Return (x, y) of the center of cell containing provided text 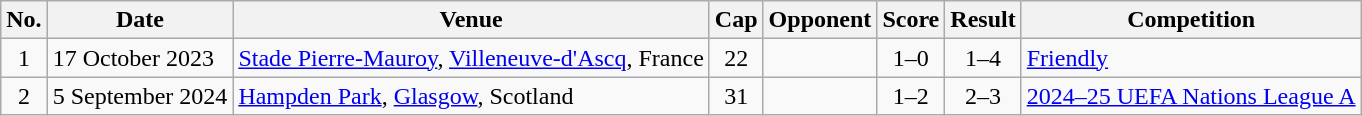
1 (24, 58)
Cap (736, 20)
1–2 (911, 96)
2024–25 UEFA Nations League A (1191, 96)
2 (24, 96)
31 (736, 96)
Stade Pierre-Mauroy, Villeneuve-d'Ascq, France (471, 58)
Friendly (1191, 58)
5 September 2024 (140, 96)
Venue (471, 20)
Hampden Park, Glasgow, Scotland (471, 96)
No. (24, 20)
1–0 (911, 58)
Date (140, 20)
2–3 (983, 96)
Competition (1191, 20)
17 October 2023 (140, 58)
Opponent (820, 20)
22 (736, 58)
Result (983, 20)
Score (911, 20)
1–4 (983, 58)
